Provide the (x, y) coordinate of the cell's center where the given text is located.  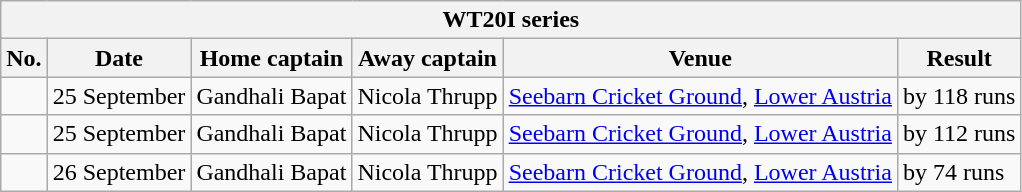
Result (959, 58)
Venue (700, 58)
Away captain (428, 58)
Date (119, 58)
WT20I series (511, 20)
Home captain (272, 58)
by 118 runs (959, 96)
26 September (119, 172)
by 74 runs (959, 172)
No. (24, 58)
by 112 runs (959, 134)
